Detect which cell encompasses the target text, then output its [X, Y] center coordinate. 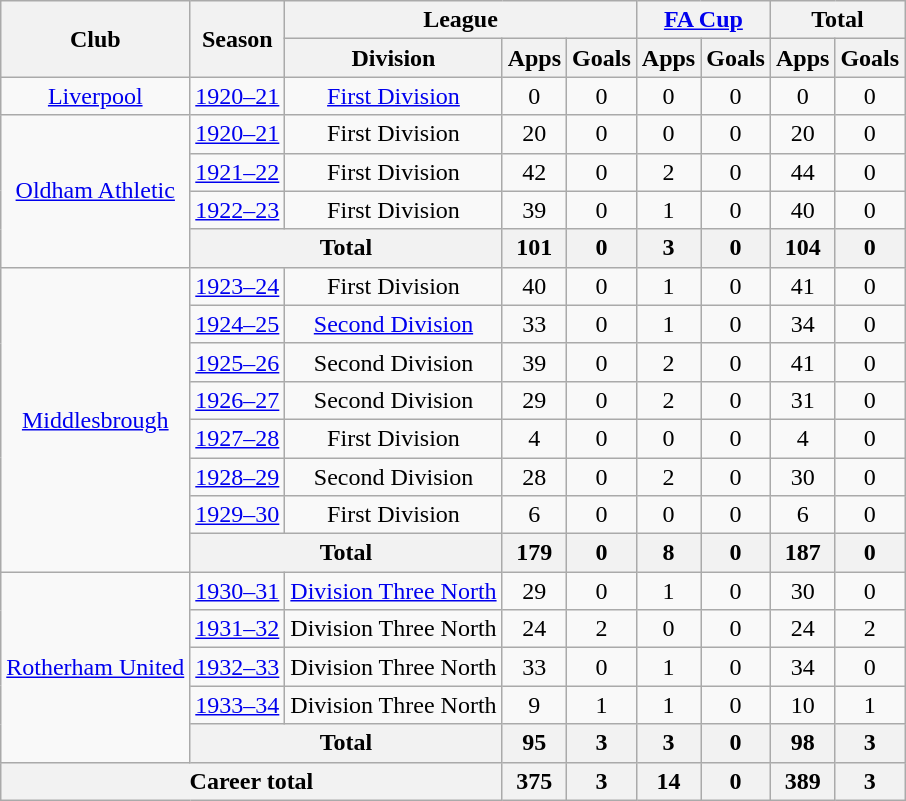
14 [668, 781]
10 [802, 705]
98 [802, 743]
9 [534, 705]
44 [802, 172]
101 [534, 248]
8 [668, 553]
1922–23 [238, 210]
375 [534, 781]
1928–29 [238, 477]
Season [238, 39]
1923–24 [238, 286]
Division [394, 58]
1933–34 [238, 705]
1921–22 [238, 172]
31 [802, 400]
42 [534, 172]
FA Cup [703, 20]
104 [802, 248]
95 [534, 743]
1927–28 [238, 438]
1931–32 [238, 629]
1930–31 [238, 591]
179 [534, 553]
1924–25 [238, 324]
187 [802, 553]
Club [96, 39]
28 [534, 477]
1926–27 [238, 400]
Rotherham United [96, 667]
Liverpool [96, 96]
Oldham Athletic [96, 191]
Middlesbrough [96, 419]
1929–30 [238, 515]
Career total [252, 781]
League [460, 20]
1932–33 [238, 667]
389 [802, 781]
1925–26 [238, 362]
